Output the [X, Y] coordinate of the center of the cell containing the given text.  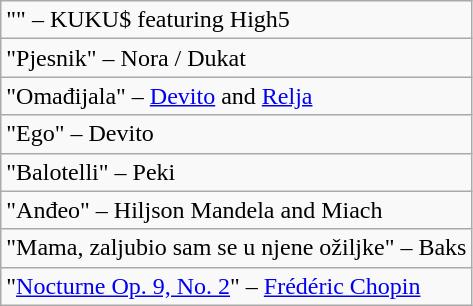
"Omađijala" – Devito and Relja [236, 96]
"" – KUKU$ featuring High5 [236, 20]
"Balotelli" – Peki [236, 172]
"Anđeo" – Hiljson Mandela and Miach [236, 210]
"Pjesnik" – Nora / Dukat [236, 58]
"Nocturne Op. 9, No. 2" – Frédéric Chopin [236, 286]
"Ego" – Devito [236, 134]
"Mama, zaljubio sam se u njene ožiljke" – Baks [236, 248]
